Extract the (x, y) coordinate from the center of the cell holding the provided text.  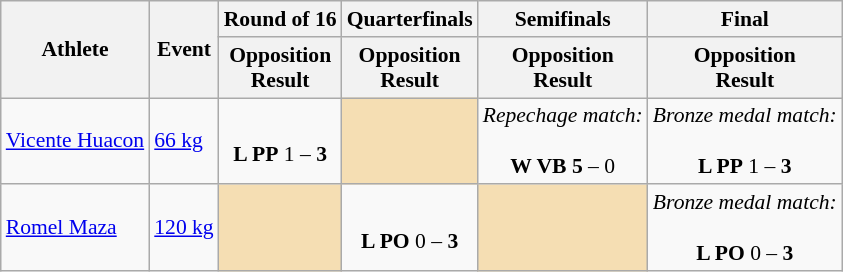
Round of 16 (280, 19)
Event (184, 50)
Quarterfinals (410, 19)
L PO 0 – 3 (410, 228)
Repechage match:W VB 5 – 0 (563, 142)
Bronze medal match:L PP 1 – 3 (745, 142)
Vicente Huacon (75, 142)
Final (745, 19)
Bronze medal match:L PO 0 – 3 (745, 228)
66 kg (184, 142)
120 kg (184, 228)
L PP 1 – 3 (280, 142)
Athlete (75, 50)
Romel Maza (75, 228)
Semifinals (563, 19)
